Return (X, Y) of the center of cell containing provided text 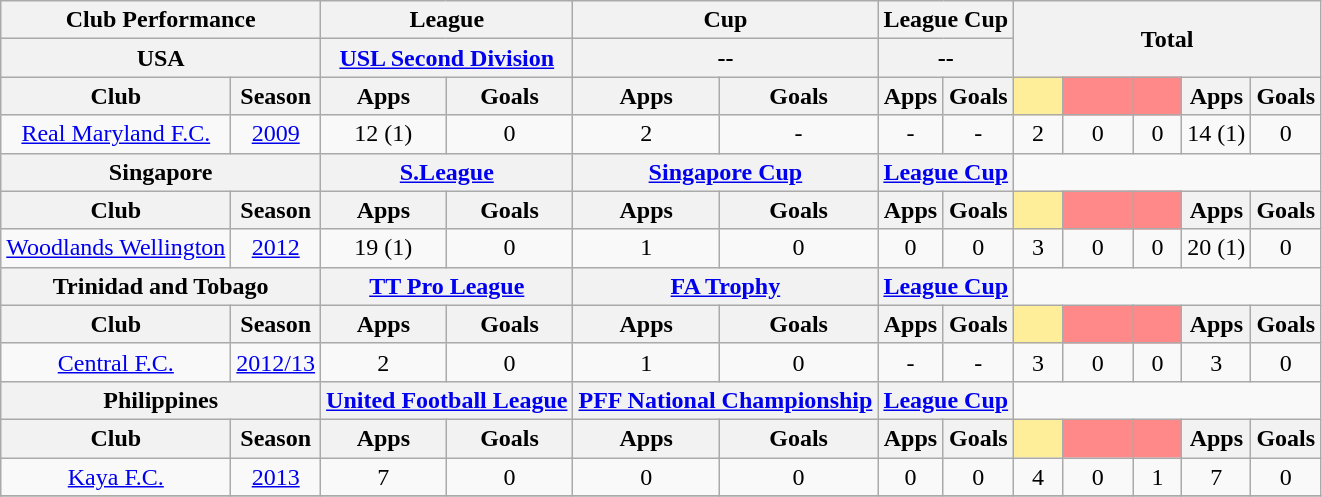
United Football League (447, 400)
2012 (276, 248)
2012/13 (276, 362)
20 (1) (1216, 248)
FA Trophy (726, 286)
PFF National Championship (726, 400)
League (447, 20)
Real Maryland F.C. (116, 134)
Philippines (161, 400)
Central F.C. (116, 362)
Singapore (161, 172)
2009 (276, 134)
12 (1) (384, 134)
2013 (276, 477)
USA (161, 58)
Total (1168, 39)
19 (1) (384, 248)
S.League (447, 172)
USL Second Division (447, 58)
Club Performance (161, 20)
14 (1) (1216, 134)
Woodlands Wellington (116, 248)
Cup (726, 20)
Singapore Cup (726, 172)
Kaya F.C. (116, 477)
4 (1038, 477)
Trinidad and Tobago (161, 286)
TT Pro League (447, 286)
